Provide the (x, y) coordinate of the cell's center where the given text is located.  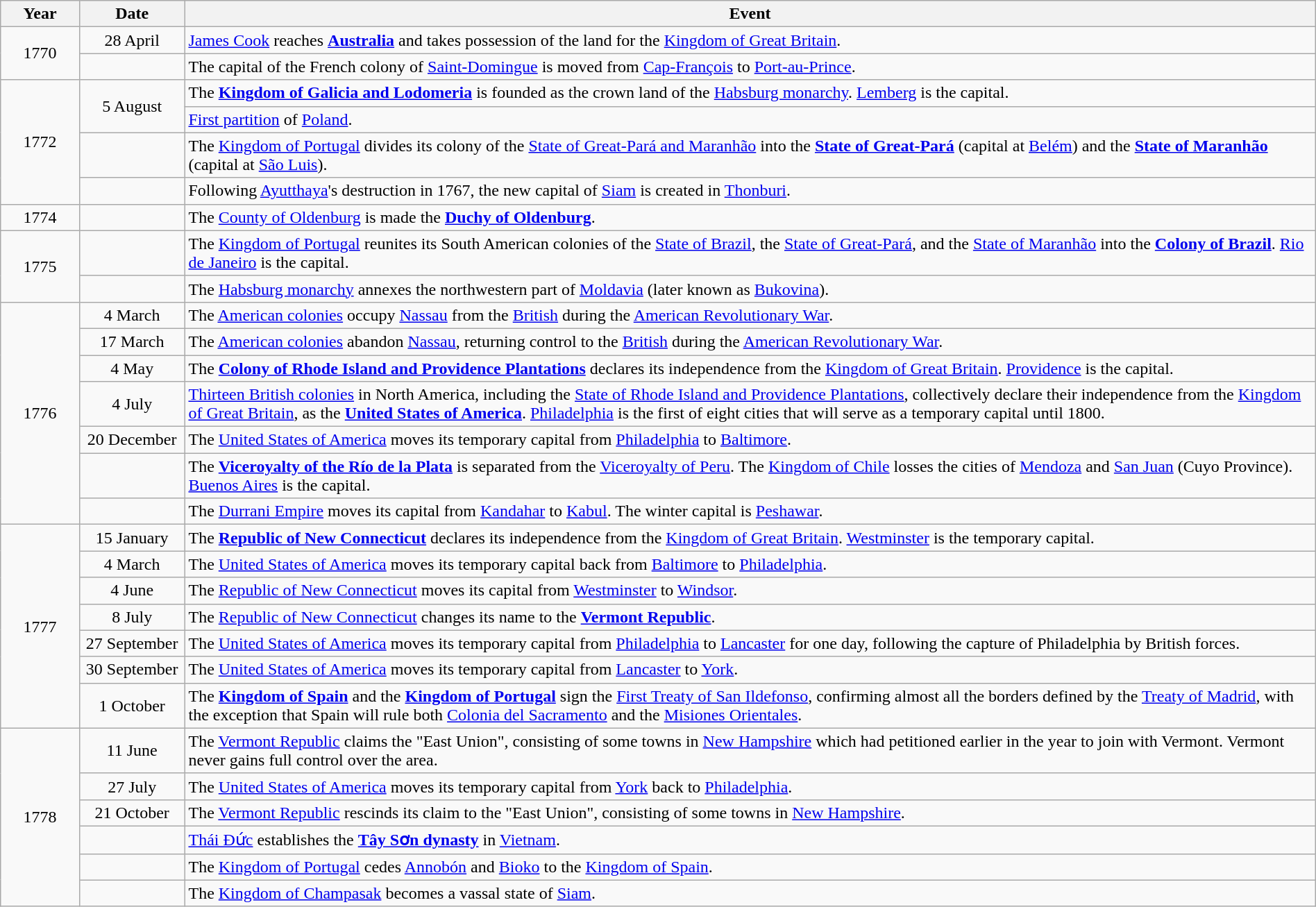
The United States of America moves its temporary capital from Philadelphia to Baltimore. (750, 440)
28 April (132, 40)
The American colonies abandon Nassau, returning control to the British during the American Revolutionary War. (750, 341)
James Cook reaches Australia and takes possession of the land for the Kingdom of Great Britain. (750, 40)
30 September (132, 670)
The Republic of New Connecticut moves its capital from Westminster to Windsor. (750, 591)
11 June (132, 751)
The American colonies occupy Nassau from the British during the American Revolutionary War. (750, 315)
Event (750, 14)
1776 (40, 413)
20 December (132, 440)
First partition of Poland. (750, 119)
The Colony of Rhode Island and Providence Plantations declares its independence from the Kingdom of Great Britain. Providence is the capital. (750, 368)
15 January (132, 538)
The County of Oldenburg is made the Duchy of Oldenburg. (750, 217)
1777 (40, 626)
4 June (132, 591)
1774 (40, 217)
Year (40, 14)
The Habsburg monarchy annexes the northwestern part of Moldavia (later known as Bukovina). (750, 289)
17 March (132, 341)
21 October (132, 813)
1770 (40, 53)
The United States of America moves its temporary capital from York back to Philadelphia. (750, 786)
27 September (132, 643)
Date (132, 14)
8 July (132, 617)
1778 (40, 817)
4 May (132, 368)
The capital of the French colony of Saint-Domingue is moved from Cap-François to Port-au-Prince. (750, 67)
The Kingdom of Champasak becomes a vassal state of Siam. (750, 893)
The United States of America moves its temporary capital back from Baltimore to Philadelphia. (750, 564)
4 July (132, 404)
The Vermont Republic rescinds its claim to the "East Union", consisting of some towns in New Hampshire. (750, 813)
The Durrani Empire moves its capital from Kandahar to Kabul. The winter capital is Peshawar. (750, 511)
Following Ayutthaya's destruction in 1767, the new capital of Siam is created in Thonburi. (750, 191)
1775 (40, 266)
The Republic of New Connecticut changes its name to the Vermont Republic. (750, 617)
1 October (132, 705)
5 August (132, 106)
The United States of America moves its temporary capital from Lancaster to York. (750, 670)
Thái Đức establishes the Tây Sơn dynasty in Vietnam. (750, 840)
1772 (40, 142)
27 July (132, 786)
The Republic of New Connecticut declares its independence from the Kingdom of Great Britain. Westminster is the temporary capital. (750, 538)
The Kingdom of Galicia and Lodomeria is founded as the crown land of the Habsburg monarchy. Lemberg is the capital. (750, 93)
The Kingdom of Portugal cedes Annobón and Bioko to the Kingdom of Spain. (750, 867)
